For the text-containing cell, return its midpoint in [X, Y] coordinate format. 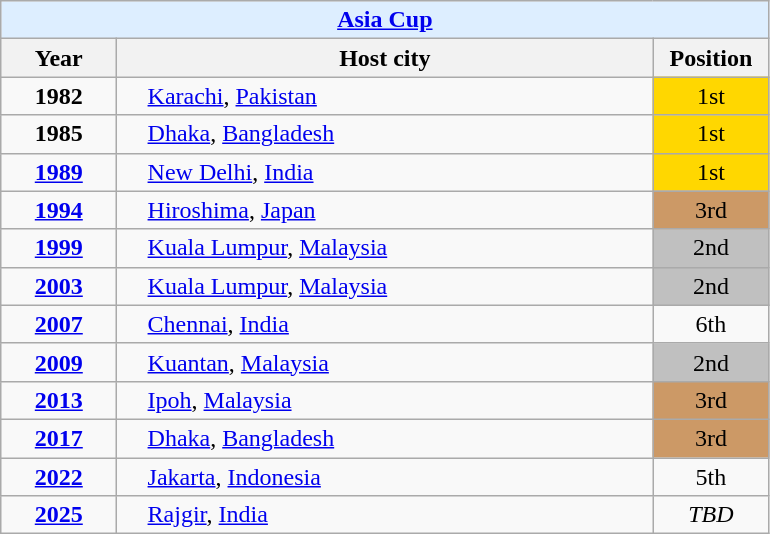
Host city [385, 58]
2013 [59, 400]
New Delhi, India [385, 172]
1999 [59, 248]
2003 [59, 286]
2022 [59, 477]
2007 [59, 324]
6th [711, 324]
Year [59, 58]
Position [711, 58]
Karachi, Pakistan [385, 96]
1994 [59, 210]
1982 [59, 96]
Chennai, India [385, 324]
1989 [59, 172]
2025 [59, 515]
Hiroshima, Japan [385, 210]
Asia Cup [385, 20]
2017 [59, 438]
Rajgir, India [385, 515]
5th [711, 477]
TBD [711, 515]
Jakarta, Indonesia [385, 477]
Ipoh, Malaysia [385, 400]
2009 [59, 362]
1985 [59, 134]
Kuantan, Malaysia [385, 362]
